Find where the given text appears and provide that cell's center as [x, y] coordinate. 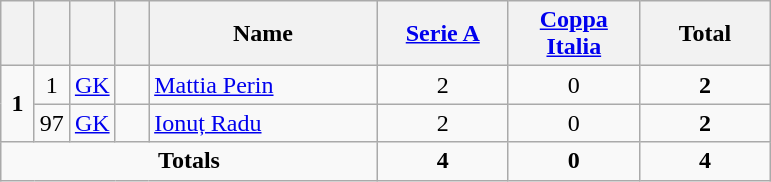
Totals [189, 161]
Name [264, 34]
Total [704, 34]
Serie A [442, 34]
Coppa Italia [574, 34]
Mattia Perin [264, 85]
97 [52, 123]
Ionuț Radu [264, 123]
